Find where the given text appears and provide that cell's center as (X, Y) coordinate. 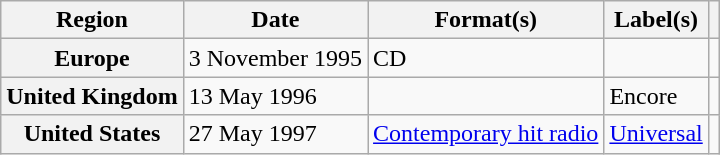
United States (92, 134)
Region (92, 20)
Encore (656, 96)
Label(s) (656, 20)
3 November 1995 (275, 58)
United Kingdom (92, 96)
Universal (656, 134)
Europe (92, 58)
Format(s) (486, 20)
27 May 1997 (275, 134)
Date (275, 20)
Contemporary hit radio (486, 134)
13 May 1996 (275, 96)
CD (486, 58)
